Locate the cell with the specified text and output its [x, y] center coordinate. 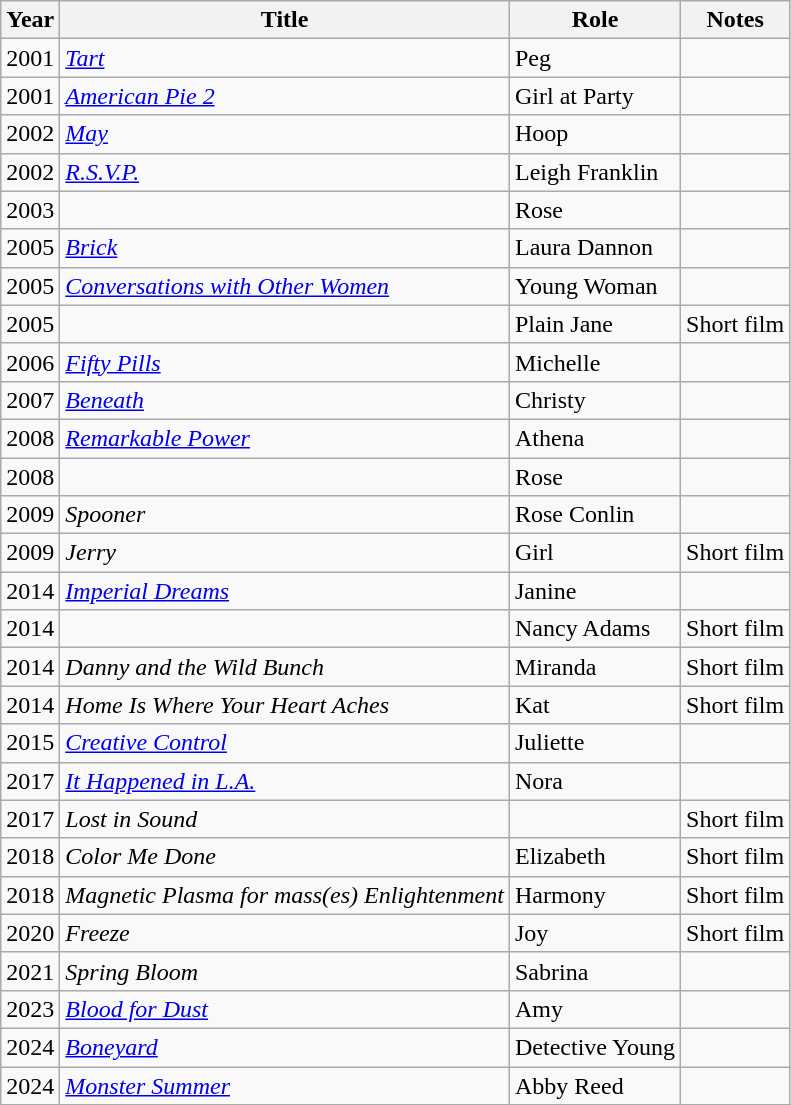
Remarkable Power [285, 438]
Beneath [285, 400]
R.S.V.P. [285, 172]
Amy [594, 1009]
Conversations with Other Women [285, 286]
Joy [594, 933]
Color Me Done [285, 857]
2020 [30, 933]
Home Is Where Your Heart Aches [285, 705]
2003 [30, 210]
Detective Young [594, 1047]
Blood for Dust [285, 1009]
Magnetic Plasma for mass(es) Enlightenment [285, 895]
Brick [285, 248]
Christy [594, 400]
May [285, 134]
Fifty Pills [285, 362]
Lost in Sound [285, 819]
Role [594, 20]
Sabrina [594, 971]
Girl at Party [594, 96]
Athena [594, 438]
Girl [594, 553]
Year [30, 20]
Abby Reed [594, 1085]
2007 [30, 400]
Rose Conlin [594, 515]
Nora [594, 781]
Freeze [285, 933]
Laura Dannon [594, 248]
Elizabeth [594, 857]
2023 [30, 1009]
American Pie 2 [285, 96]
Boneyard [285, 1047]
Title [285, 20]
Imperial Dreams [285, 591]
Creative Control [285, 743]
2021 [30, 971]
Spooner [285, 515]
Tart [285, 58]
Notes [736, 20]
Miranda [594, 667]
Janine [594, 591]
Danny and the Wild Bunch [285, 667]
Spring Bloom [285, 971]
Harmony [594, 895]
It Happened in L.A. [285, 781]
Monster Summer [285, 1085]
Hoop [594, 134]
2006 [30, 362]
Michelle [594, 362]
Jerry [285, 553]
Nancy Adams [594, 629]
Kat [594, 705]
2015 [30, 743]
Leigh Franklin [594, 172]
Peg [594, 58]
Plain Jane [594, 324]
Young Woman [594, 286]
Juliette [594, 743]
